Search for the cell housing the specified text and yield its (X, Y) center coordinate. 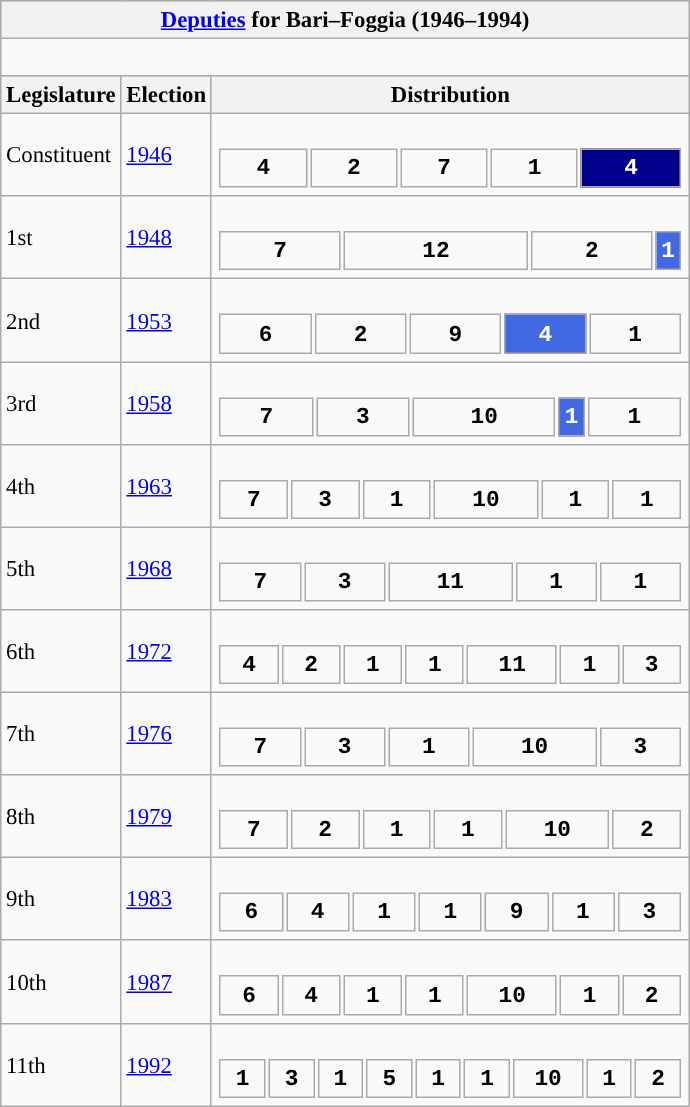
12 (436, 252)
1 3 1 5 1 1 10 1 2 (450, 1064)
7 2 1 1 10 2 (450, 816)
6th (61, 652)
Deputies for Bari–Foggia (1946–1994) (346, 20)
1948 (166, 238)
1946 (166, 156)
1979 (166, 816)
4 2 7 1 4 (450, 156)
7 3 11 1 1 (450, 568)
1983 (166, 900)
Legislature (61, 95)
7 3 10 1 1 (450, 404)
1987 (166, 982)
6 4 1 1 10 1 2 (450, 982)
4th (61, 486)
7 3 1 10 1 1 (450, 486)
Distribution (450, 95)
7th (61, 734)
Election (166, 95)
1968 (166, 568)
5th (61, 568)
11th (61, 1064)
Constituent (61, 156)
1963 (166, 486)
1976 (166, 734)
1958 (166, 404)
3rd (61, 404)
7 3 1 10 3 (450, 734)
9th (61, 900)
7 12 2 1 (450, 238)
6 2 9 4 1 (450, 320)
10th (61, 982)
8th (61, 816)
5 (389, 1078)
6 4 1 1 9 1 3 (450, 900)
1992 (166, 1064)
1st (61, 238)
2nd (61, 320)
1953 (166, 320)
1972 (166, 652)
4 2 1 1 11 1 3 (450, 652)
